Pinpoint the cell where the given text exists, returning its (x, y) midpoint coordinate. 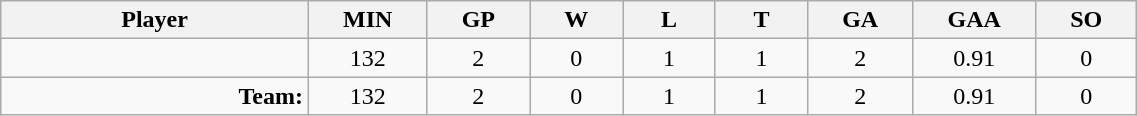
W (576, 20)
T (761, 20)
Player (155, 20)
GA (860, 20)
SO (1086, 20)
GP (478, 20)
GAA (974, 20)
L (669, 20)
Team: (155, 96)
MIN (368, 20)
